Detect which cell encompasses the target text, then output its (X, Y) center coordinate. 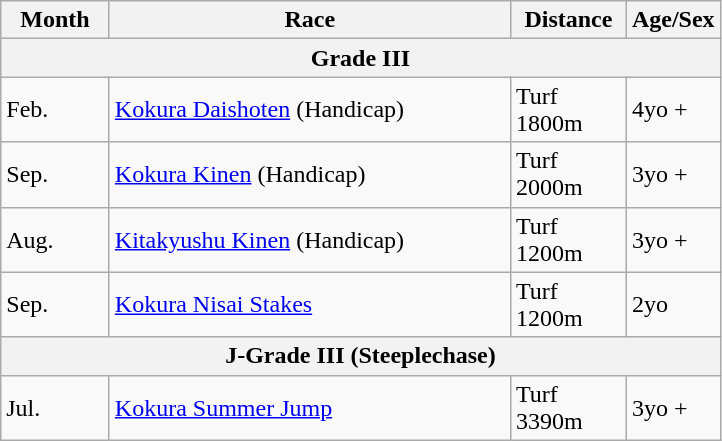
Kokura Daishoten (Handicap) (310, 110)
Turf 3390m (568, 408)
2yo (673, 304)
Feb. (56, 110)
Jul. (56, 408)
Kokura Nisai Stakes (310, 304)
Grade III (360, 58)
Distance (568, 20)
Month (56, 20)
Turf 1800m (568, 110)
Race (310, 20)
J-Grade III (Steeplechase) (360, 356)
Age/Sex (673, 20)
Turf 2000m (568, 174)
Kokura Summer Jump (310, 408)
Aug. (56, 240)
4yo + (673, 110)
Kitakyushu Kinen (Handicap) (310, 240)
Kokura Kinen (Handicap) (310, 174)
